Output the [x, y] coordinate of the center of the cell containing the given text.  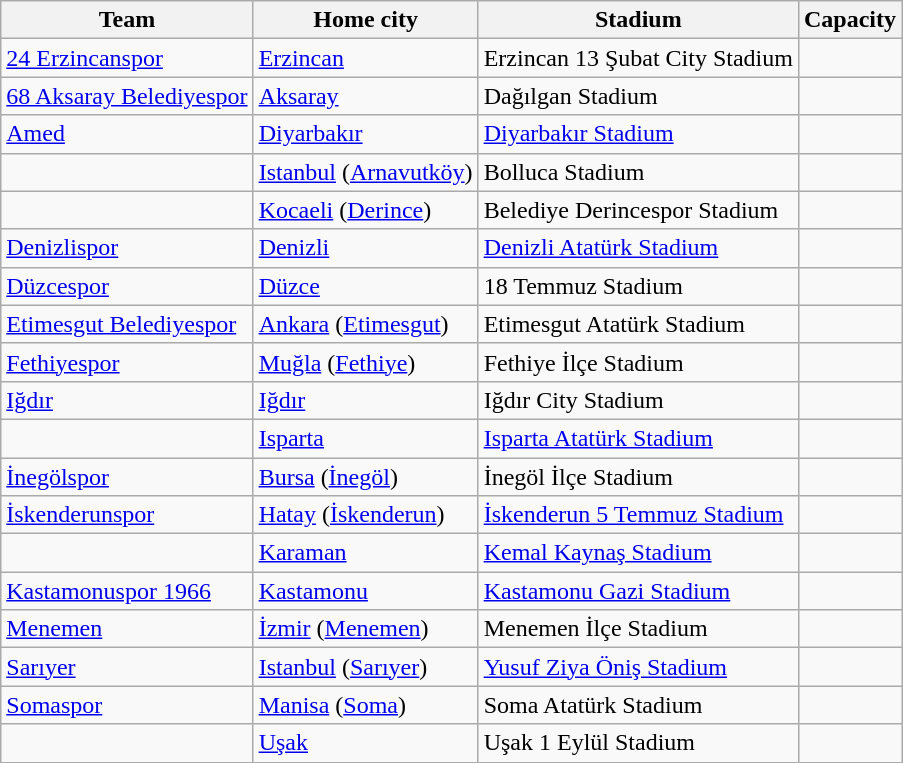
İnegöl İlçe Stadium [638, 477]
Fethiye İlçe Stadium [638, 362]
Stadium [638, 20]
Manisa (Soma) [366, 705]
Dağılgan Stadium [638, 96]
Uşak 1 Eylül Stadium [638, 743]
Denizli [366, 248]
Etimesgut Belediyespor [127, 324]
Aksaray [366, 96]
Denizli Atatürk Stadium [638, 248]
İskenderunspor [127, 515]
Sarıyer [127, 667]
Menemen [127, 629]
18 Temmuz Stadium [638, 286]
Istanbul (Arnavutköy) [366, 172]
Somaspor [127, 705]
Bolluca Stadium [638, 172]
68 Aksaray Belediyespor [127, 96]
24 Erzincanspor [127, 58]
Soma Atatürk Stadium [638, 705]
Yusuf Ziya Öniş Stadium [638, 667]
Düzcespor [127, 286]
Isparta [366, 438]
Etimesgut Atatürk Stadium [638, 324]
Kastamonu Gazi Stadium [638, 591]
Diyarbakır [366, 134]
Amed [127, 134]
Iğdır City Stadium [638, 400]
Muğla (Fethiye) [366, 362]
Menemen İlçe Stadium [638, 629]
Hatay (İskenderun) [366, 515]
İzmir (Menemen) [366, 629]
Kocaeli (Derince) [366, 210]
İskenderun 5 Temmuz Stadium [638, 515]
Bursa (İnegöl) [366, 477]
Uşak [366, 743]
Erzincan [366, 58]
Kastamonuspor 1966 [127, 591]
Kastamonu [366, 591]
Istanbul (Sarıyer) [366, 667]
Team [127, 20]
Belediye Derincespor Stadium [638, 210]
Diyarbakır Stadium [638, 134]
Denizlispor [127, 248]
Erzincan 13 Şubat City Stadium [638, 58]
Capacity [850, 20]
Kemal Kaynaş Stadium [638, 553]
Fethiyespor [127, 362]
İnegölspor [127, 477]
Home city [366, 20]
Ankara (Etimesgut) [366, 324]
Karaman [366, 553]
Isparta Atatürk Stadium [638, 438]
Düzce [366, 286]
